Detect which cell encompasses the target text, then output its (x, y) center coordinate. 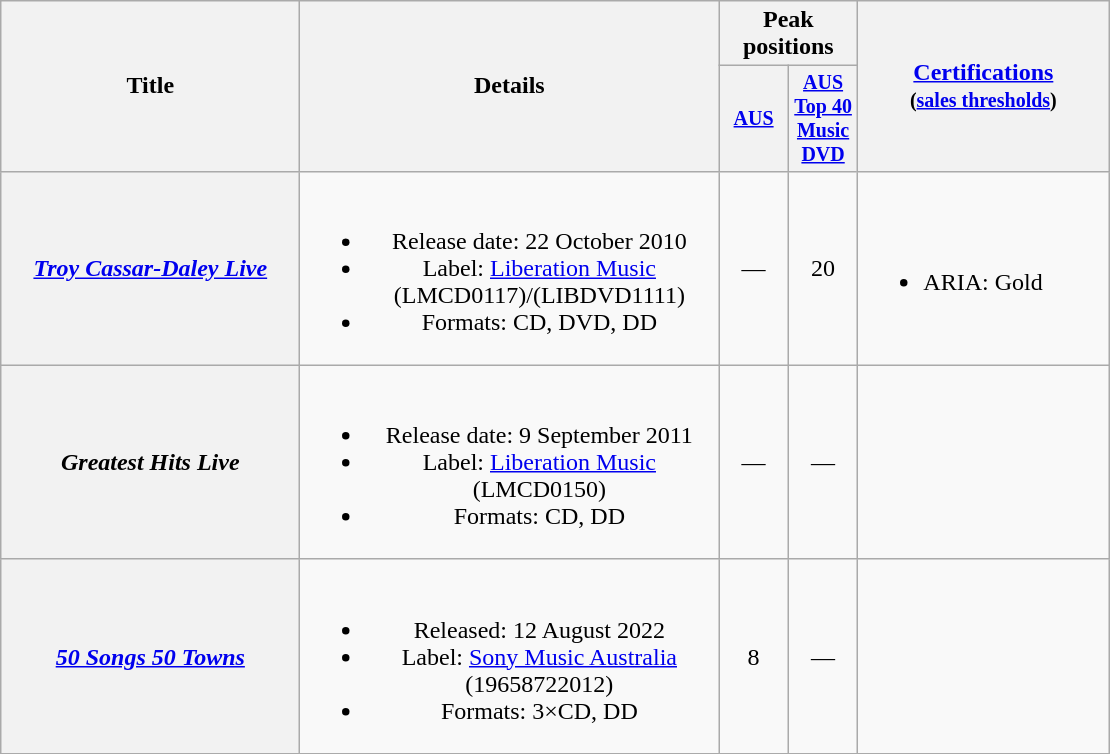
ARIA: Gold (984, 268)
Greatest Hits Live (150, 462)
Details (510, 86)
Title (150, 86)
20 (822, 268)
AUS (754, 118)
8 (754, 656)
Release date: 9 September 2011Label: Liberation Music (LMCD0150)Formats: CD, DD (510, 462)
Troy Cassar-Daley Live (150, 268)
50 Songs 50 Towns (150, 656)
Peak positions (788, 34)
Release date: 22 October 2010Label: Liberation Music (LMCD0117)/(LIBDVD1111)Formats: CD, DVD, DD (510, 268)
Certifications(sales thresholds) (984, 86)
AUS Top 40 Music DVD (822, 118)
Released: 12 August 2022Label: Sony Music Australia (19658722012)Formats: 3×CD, DD (510, 656)
